Identify which cell holds the provided text, then report its (x, y) central coordinate. 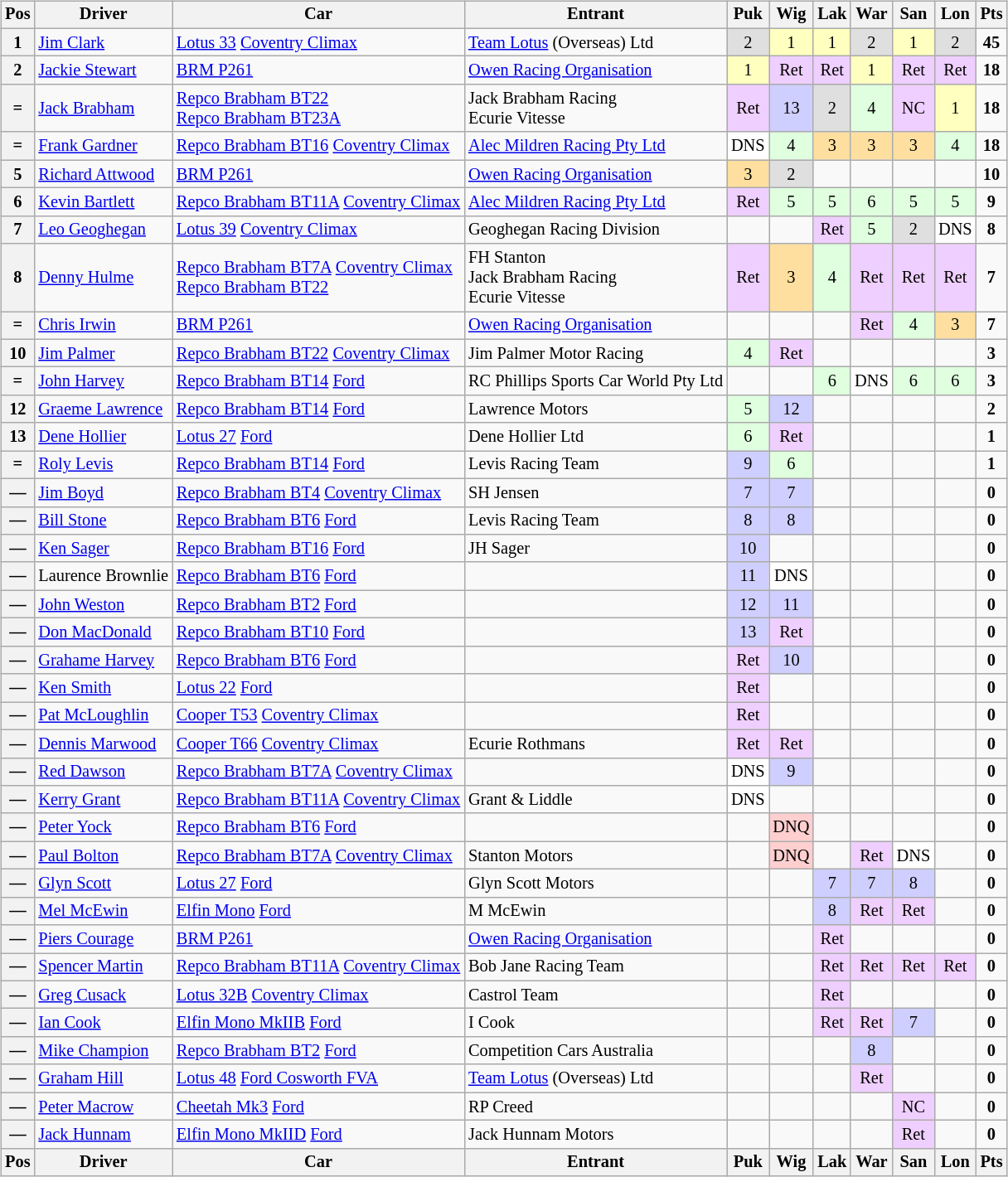
Graeme Lawrence (103, 409)
Elfin Mono MkIIB Ford (318, 1023)
Paul Bolton (103, 855)
I Cook (595, 1023)
Glyn Scott Motors (595, 884)
Repco Brabham BT22 Coventry Climax (318, 353)
FH Stanton Jack Brabham Racing Ecurie Vitesse (595, 278)
Elfin Mono MkIID Ford (318, 1135)
Competition Cars Australia (595, 1051)
Piers Courage (103, 939)
Dene Hollier (103, 437)
Jack Brabham (103, 109)
Mike Champion (103, 1051)
Ken Sager (103, 549)
Richard Attwood (103, 174)
Grahame Harvey (103, 660)
Lotus 48 Ford Cosworth FVA (318, 1078)
Spencer Martin (103, 967)
Cooper T53 Coventry Climax (318, 716)
Glyn Scott (103, 884)
Grant & Liddle (595, 800)
Roly Levis (103, 465)
Castrol Team (595, 995)
Pat McLoughlin (103, 716)
Dene Hollier Ltd (595, 437)
Lawrence Motors (595, 409)
John Weston (103, 604)
Lotus 32B Coventry Climax (318, 995)
Peter Macrow (103, 1107)
Repco Brabham BT7A Coventry Climax Repco Brabham BT22 (318, 278)
Kevin Bartlett (103, 202)
Jim Palmer (103, 353)
Denny Hulme (103, 278)
Greg Cusack (103, 995)
Repco Brabham BT10 Ford (318, 632)
Lotus 33 Coventry Climax (318, 42)
John Harvey (103, 381)
Elfin Mono Ford (318, 911)
Jim Palmer Motor Racing (595, 353)
Kerry Grant (103, 800)
Peter Yock (103, 827)
Laurence Brownlie (103, 576)
Mel McEwin (103, 911)
Red Dawson (103, 772)
Repco Brabham BT4 Coventry Climax (318, 492)
RP Creed (595, 1107)
M McEwin (595, 911)
Jack Hunnam Motors (595, 1135)
Repco Brabham BT16 Coventry Climax (318, 146)
Bill Stone (103, 521)
RC Phillips Sports Car World Pty Ltd (595, 381)
Cooper T66 Coventry Climax (318, 743)
Ken Smith (103, 688)
Jim Clark (103, 42)
Lotus 22 Ford (318, 688)
Dennis Marwood (103, 743)
SH Jensen (595, 492)
Graham Hill (103, 1078)
Ian Cook (103, 1023)
45 (991, 42)
Jackie Stewart (103, 70)
JH Sager (595, 549)
Repco Brabham BT22 Repco Brabham BT23A (318, 109)
Cheetah Mk3 Ford (318, 1107)
Repco Brabham BT16 Ford (318, 549)
Jack Brabham Racing Ecurie Vitesse (595, 109)
Leo Geoghegan (103, 230)
Don MacDonald (103, 632)
Jim Boyd (103, 492)
Chris Irwin (103, 326)
Geoghegan Racing Division (595, 230)
Bob Jane Racing Team (595, 967)
Jack Hunnam (103, 1135)
Frank Gardner (103, 146)
Lotus 39 Coventry Climax (318, 230)
Stanton Motors (595, 855)
Ecurie Rothmans (595, 743)
